Find where the given text appears and provide that cell's center as (X, Y) coordinate. 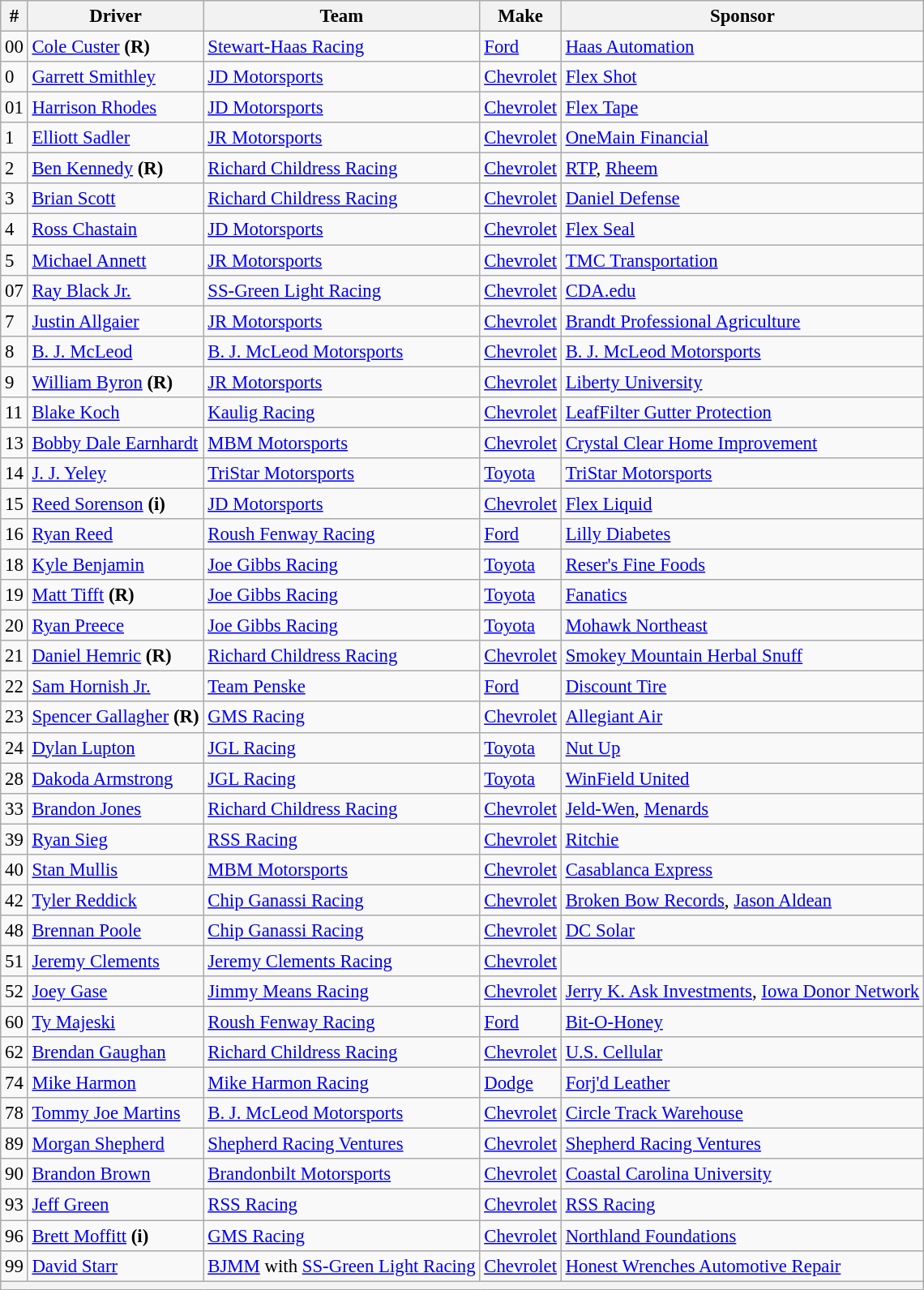
Tyler Reddick (115, 900)
96 (15, 1236)
Make (520, 16)
Brett Moffitt (i) (115, 1236)
J. J. Yeley (115, 474)
22 (15, 687)
Team Penske (342, 687)
Reed Sorenson (i) (115, 504)
Ray Black Jr. (115, 290)
11 (15, 413)
Northland Foundations (742, 1236)
Jeff Green (115, 1205)
Kyle Benjamin (115, 565)
62 (15, 1052)
OneMain Financial (742, 138)
WinField United (742, 778)
Flex Shot (742, 77)
Broken Bow Records, Jason Aldean (742, 900)
Stan Mullis (115, 870)
15 (15, 504)
Mohawk Northeast (742, 626)
Coastal Carolina University (742, 1175)
16 (15, 534)
Fanatics (742, 595)
Smokey Mountain Herbal Snuff (742, 656)
RTP, Rheem (742, 169)
Sam Hornish Jr. (115, 687)
48 (15, 931)
Jeremy Clements Racing (342, 961)
9 (15, 382)
Ritchie (742, 839)
Forj'd Leather (742, 1083)
Flex Tape (742, 108)
Mike Harmon (115, 1083)
BJMM with SS-Green Light Racing (342, 1266)
93 (15, 1205)
Driver (115, 16)
Ryan Reed (115, 534)
Circle Track Warehouse (742, 1113)
13 (15, 443)
Ryan Preece (115, 626)
00 (15, 47)
Nut Up (742, 748)
Brandt Professional Agriculture (742, 321)
78 (15, 1113)
90 (15, 1175)
Liberty University (742, 382)
Ty Majeski (115, 1022)
Brendan Gaughan (115, 1052)
51 (15, 961)
U.S. Cellular (742, 1052)
Brennan Poole (115, 931)
Brandon Jones (115, 808)
Matt Tifft (R) (115, 595)
7 (15, 321)
SS-Green Light Racing (342, 290)
Jeremy Clements (115, 961)
Ben Kennedy (R) (115, 169)
Kaulig Racing (342, 413)
TMC Transportation (742, 260)
33 (15, 808)
14 (15, 474)
Dodge (520, 1083)
Morgan Shepherd (115, 1144)
Flex Seal (742, 229)
19 (15, 595)
Brandon Brown (115, 1175)
20 (15, 626)
42 (15, 900)
Haas Automation (742, 47)
Ross Chastain (115, 229)
5 (15, 260)
07 (15, 290)
CDA.edu (742, 290)
Ryan Sieg (115, 839)
Crystal Clear Home Improvement (742, 443)
Discount Tire (742, 687)
28 (15, 778)
89 (15, 1144)
DC Solar (742, 931)
18 (15, 565)
Cole Custer (R) (115, 47)
Jimmy Means Racing (342, 992)
99 (15, 1266)
Bobby Dale Earnhardt (115, 443)
Lilly Diabetes (742, 534)
Dakoda Armstrong (115, 778)
Casablanca Express (742, 870)
8 (15, 351)
Daniel Hemric (R) (115, 656)
Michael Annett (115, 260)
23 (15, 718)
1 (15, 138)
Flex Liquid (742, 504)
Allegiant Air (742, 718)
Team (342, 16)
Stewart-Haas Racing (342, 47)
39 (15, 839)
Reser's Fine Foods (742, 565)
40 (15, 870)
LeafFilter Gutter Protection (742, 413)
74 (15, 1083)
Blake Koch (115, 413)
2 (15, 169)
3 (15, 199)
Honest Wrenches Automotive Repair (742, 1266)
Harrison Rhodes (115, 108)
Brandonbilt Motorsports (342, 1175)
Sponsor (742, 16)
Jeld-Wen, Menards (742, 808)
# (15, 16)
21 (15, 656)
Jerry K. Ask Investments, Iowa Donor Network (742, 992)
Elliott Sadler (115, 138)
William Byron (R) (115, 382)
Justin Allgaier (115, 321)
01 (15, 108)
60 (15, 1022)
4 (15, 229)
Daniel Defense (742, 199)
B. J. McLeod (115, 351)
Garrett Smithley (115, 77)
Tommy Joe Martins (115, 1113)
Brian Scott (115, 199)
52 (15, 992)
Dylan Lupton (115, 748)
Bit-O-Honey (742, 1022)
24 (15, 748)
David Starr (115, 1266)
0 (15, 77)
Mike Harmon Racing (342, 1083)
Spencer Gallagher (R) (115, 718)
Joey Gase (115, 992)
